Provide the (X, Y) coordinate of the cell's center where the given text is located.  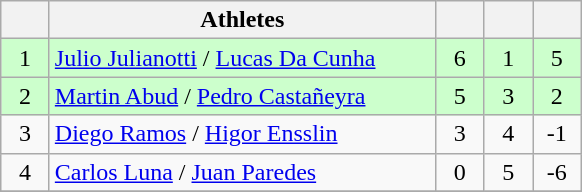
-1 (556, 134)
-6 (556, 172)
0 (460, 172)
Martin Abud / Pedro Castañeyra (242, 96)
Julio Julianotti / Lucas Da Cunha (242, 58)
6 (460, 58)
Athletes (242, 20)
Carlos Luna / Juan Paredes (242, 172)
Diego Ramos / Higor Ensslin (242, 134)
